Detect which cell encompasses the target text, then output its (x, y) center coordinate. 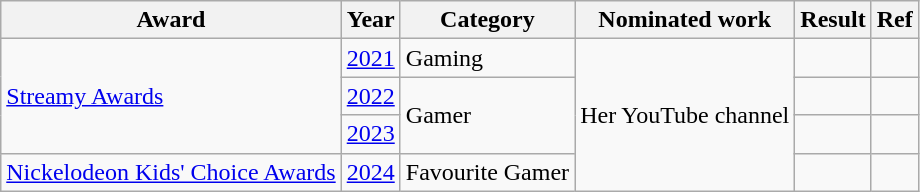
Nickelodeon Kids' Choice Awards (171, 172)
Streamy Awards (171, 96)
Favourite Gamer (487, 172)
Her YouTube channel (685, 115)
2022 (370, 96)
Gamer (487, 115)
2023 (370, 134)
2021 (370, 58)
Nominated work (685, 20)
Award (171, 20)
Ref (894, 20)
Result (833, 20)
Year (370, 20)
Gaming (487, 58)
Category (487, 20)
2024 (370, 172)
